Determine the [X, Y] coordinate at the center of the cell enclosing the given text.  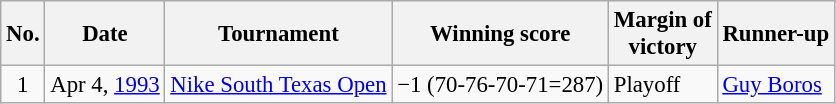
Winning score [500, 34]
Nike South Texas Open [278, 85]
Guy Boros [776, 85]
Runner-up [776, 34]
−1 (70-76-70-71=287) [500, 85]
Apr 4, 1993 [105, 85]
Margin ofvictory [662, 34]
Playoff [662, 85]
Date [105, 34]
1 [23, 85]
No. [23, 34]
Tournament [278, 34]
